For the text-containing cell, return its midpoint in (X, Y) coordinate format. 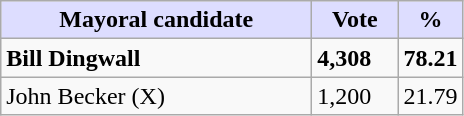
78.21 (430, 58)
% (430, 20)
Bill Dingwall (156, 58)
4,308 (355, 58)
Mayoral candidate (156, 20)
1,200 (355, 96)
21.79 (430, 96)
John Becker (X) (156, 96)
Vote (355, 20)
